Determine the [x, y] coordinate at the center of the cell enclosing the given text.  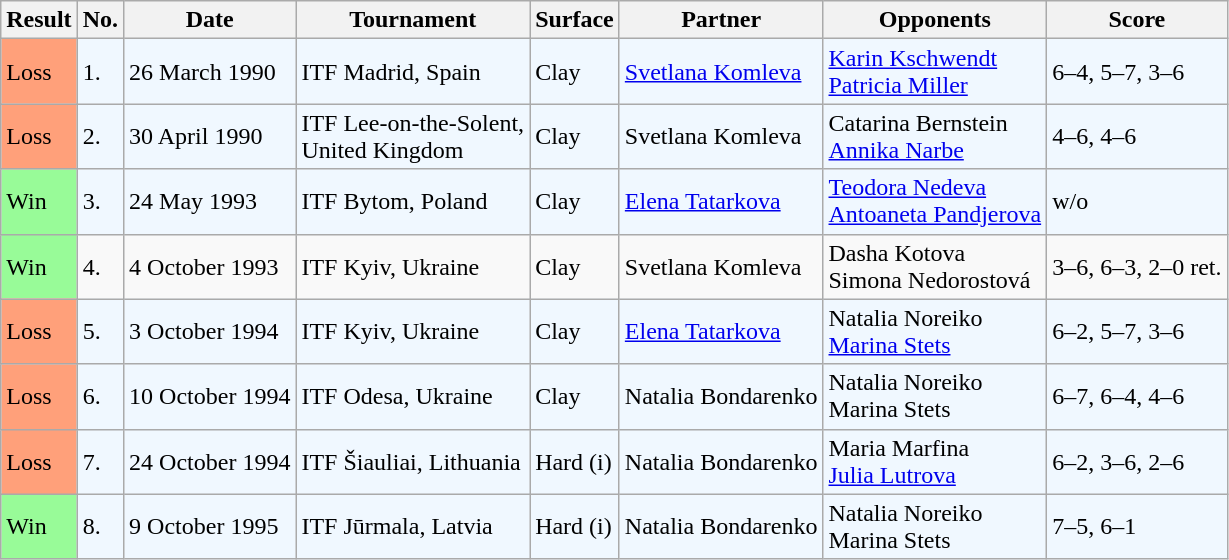
26 March 1990 [210, 72]
10 October 1994 [210, 396]
Teodora Nedeva Antoaneta Pandjerova [935, 202]
6. [100, 396]
30 April 1990 [210, 136]
Tournament [413, 20]
24 October 1994 [210, 462]
8. [100, 526]
ITF Odesa, Ukraine [413, 396]
7. [100, 462]
Karin Kschwendt Patricia Miller [935, 72]
3–6, 6–3, 2–0 ret. [1137, 266]
5. [100, 332]
ITF Šiauliai, Lithuania [413, 462]
6–4, 5–7, 3–6 [1137, 72]
4–6, 4–6 [1137, 136]
3 October 1994 [210, 332]
24 May 1993 [210, 202]
2. [100, 136]
4. [100, 266]
Catarina Bernstein Annika Narbe [935, 136]
6–2, 5–7, 3–6 [1137, 332]
Opponents [935, 20]
Dasha Kotova Simona Nedorostová [935, 266]
Partner [721, 20]
Maria Marfina Julia Lutrova [935, 462]
Score [1137, 20]
ITF Madrid, Spain [413, 72]
9 October 1995 [210, 526]
w/o [1137, 202]
ITF Lee-on-the-Solent, United Kingdom [413, 136]
No. [100, 20]
1. [100, 72]
6–2, 3–6, 2–6 [1137, 462]
Date [210, 20]
6–7, 6–4, 4–6 [1137, 396]
Result [39, 20]
3. [100, 202]
ITF Jūrmala, Latvia [413, 526]
7–5, 6–1 [1137, 526]
4 October 1993 [210, 266]
ITF Bytom, Poland [413, 202]
Surface [575, 20]
